Determine the [x, y] coordinate at the center of the cell enclosing the given text.  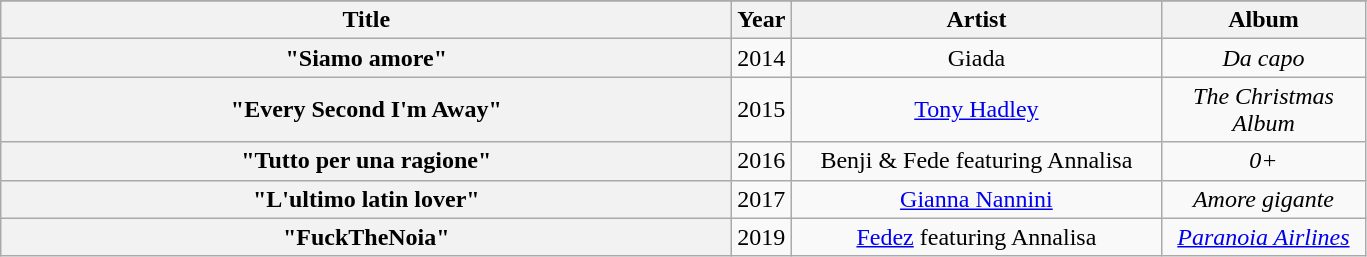
Paranoia Airlines [1264, 237]
2019 [762, 237]
The Christmas Album [1264, 110]
2014 [762, 58]
Benji & Fede featuring Annalisa [976, 161]
Album [1264, 20]
Title [366, 20]
2017 [762, 199]
Da capo [1264, 58]
0+ [1264, 161]
Amore gigante [1264, 199]
Tony Hadley [976, 110]
"Tutto per una ragione" [366, 161]
Artist [976, 20]
2015 [762, 110]
"FuckTheNoia" [366, 237]
Gianna Nannini [976, 199]
Giada [976, 58]
Year [762, 20]
"L'ultimo latin lover" [366, 199]
"Siamo amore" [366, 58]
Fedez featuring Annalisa [976, 237]
"Every Second I'm Away" [366, 110]
2016 [762, 161]
